Locate the cell with the specified text and output its [X, Y] center coordinate. 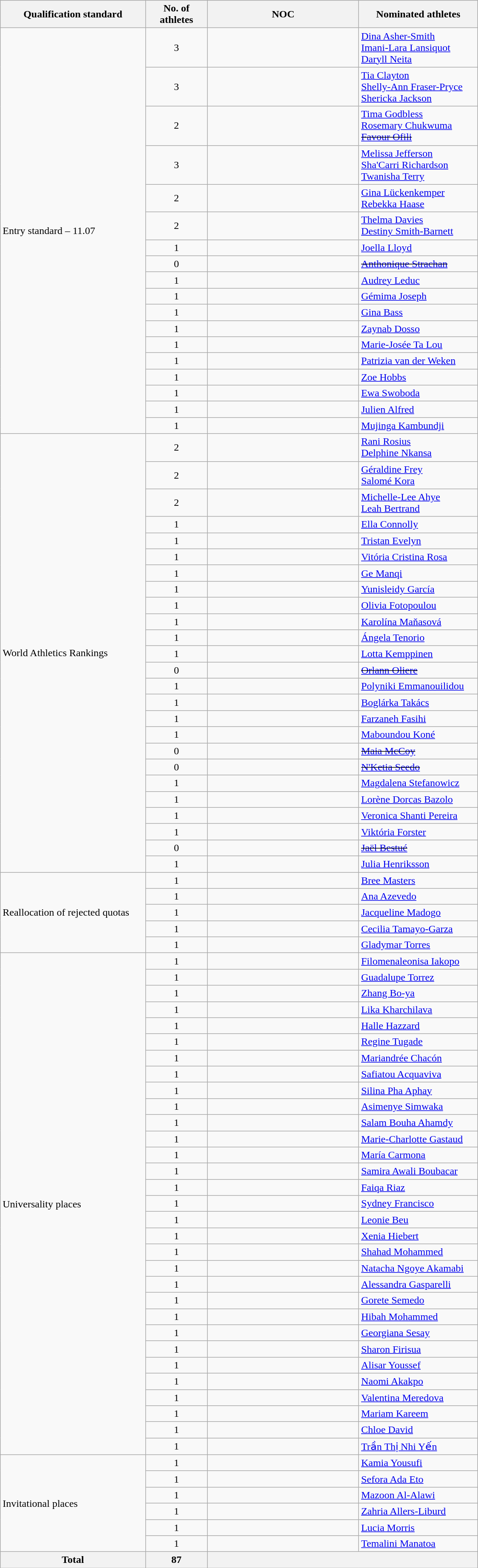
Zhang Bo-ya [418, 993]
N'Ketia Seedo [418, 767]
Anthonique Strachan [418, 264]
Bree Masters [418, 880]
Rani RosiusDelphine Nkansa [418, 448]
Patrizia van der Weken [418, 361]
No. of athletes [176, 14]
Mariam Kareem [418, 1414]
Mariandrée Chacón [418, 1058]
Regine Tugade [418, 1042]
Entry standard – 11.07 [73, 231]
Zoe Hobbs [418, 377]
Olivia Fotopoulou [418, 605]
Gladymar Torres [418, 945]
Yunisleidy García [418, 589]
Farzaneh Fasihi [418, 719]
Georgiana Sesay [418, 1333]
Universality places [73, 1204]
Gémima Joseph [418, 296]
Julia Henriksson [418, 864]
Ángela Tenorio [418, 638]
Gina Bass [418, 312]
Filomenaleonisa Iakopo [418, 961]
Tima GodblessRosemary ChukwumaFavour Ofili [418, 126]
Naomi Akakpo [418, 1381]
Alessandra Gasparelli [418, 1284]
Maboundou Koné [418, 735]
Marie-Josée Ta Lou [418, 345]
Nominated athletes [418, 14]
Jacqueline Madogo [418, 913]
Safiatou Acquaviva [418, 1074]
Julien Alfred [418, 409]
Salam Bouha Ahamdy [418, 1122]
Magdalena Stefanowicz [418, 783]
Silina Pha Aphay [418, 1090]
Sharon Firisua [418, 1349]
Tia ClaytonShelly-Ann Fraser-PryceShericka Jackson [418, 87]
Natacha Ngoye Akamabi [418, 1268]
87 [176, 1560]
Shahad Mohammed [418, 1252]
María Carmona [418, 1155]
Samira Awali Boubacar [418, 1171]
Mujinga Kambundji [418, 426]
Sydney Francisco [418, 1204]
Lorène Dorcas Bazolo [418, 799]
Boglárka Takács [418, 702]
Cecilia Tamayo-Garza [418, 929]
Vitória Cristina Rosa [418, 557]
Lika Kharchilava [418, 1010]
Alisar Youssef [418, 1365]
Karolína Maňasová [418, 621]
Jaël Bestué [418, 848]
Valentina Meredova [418, 1398]
Joella Lloyd [418, 248]
Veronica Shanti Pereira [418, 815]
Géraldine FreySalomé Kora [418, 475]
Guadalupe Torrez [418, 977]
Reallocation of rejected quotas [73, 913]
Dina Asher-SmithImani-Lara LansiquotDaryll Neita [418, 48]
Trần Thị Nhi Yến [418, 1447]
NOC [283, 14]
Ella Connolly [418, 525]
Audrey Leduc [418, 280]
Gorete Semedo [418, 1300]
Total [73, 1560]
Hibah Mohammed [418, 1317]
Leonie Beu [418, 1220]
Faiqa Riaz [418, 1187]
Temalini Manatoa [418, 1544]
Melissa JeffersonSha'Carri RichardsonTwanisha Terry [418, 165]
Sefora Ada Eto [418, 1479]
Ewa Swoboda [418, 393]
Chloe David [418, 1430]
Mazoon Al-Alawi [418, 1495]
Qualification standard [73, 14]
Gina LückenkemperRebekka Haase [418, 198]
Lucia Morris [418, 1528]
World Athletics Rankings [73, 653]
Tristan Evelyn [418, 541]
Zahria Allers-Liburd [418, 1511]
Maia McCoy [418, 751]
Halle Hazzard [418, 1026]
Zaynab Dosso [418, 328]
Michelle-Lee AhyeLeah Bertrand [418, 503]
Viktória Forster [418, 832]
Marie-Charlotte Gastaud [418, 1139]
Asimenye Simwaka [418, 1106]
Polyniki Emmanouilidou [418, 686]
Ana Azevedo [418, 897]
Invitational places [73, 1503]
Xenia Hiebert [418, 1236]
Thelma DaviesDestiny Smith-Barnett [418, 226]
Kamia Yousufi [418, 1463]
Lotta Kemppinen [418, 654]
Ge Manqi [418, 573]
Orlann Oliere [418, 670]
